Return the (X, Y) coordinate for the center point of the cell that contains the specified text.  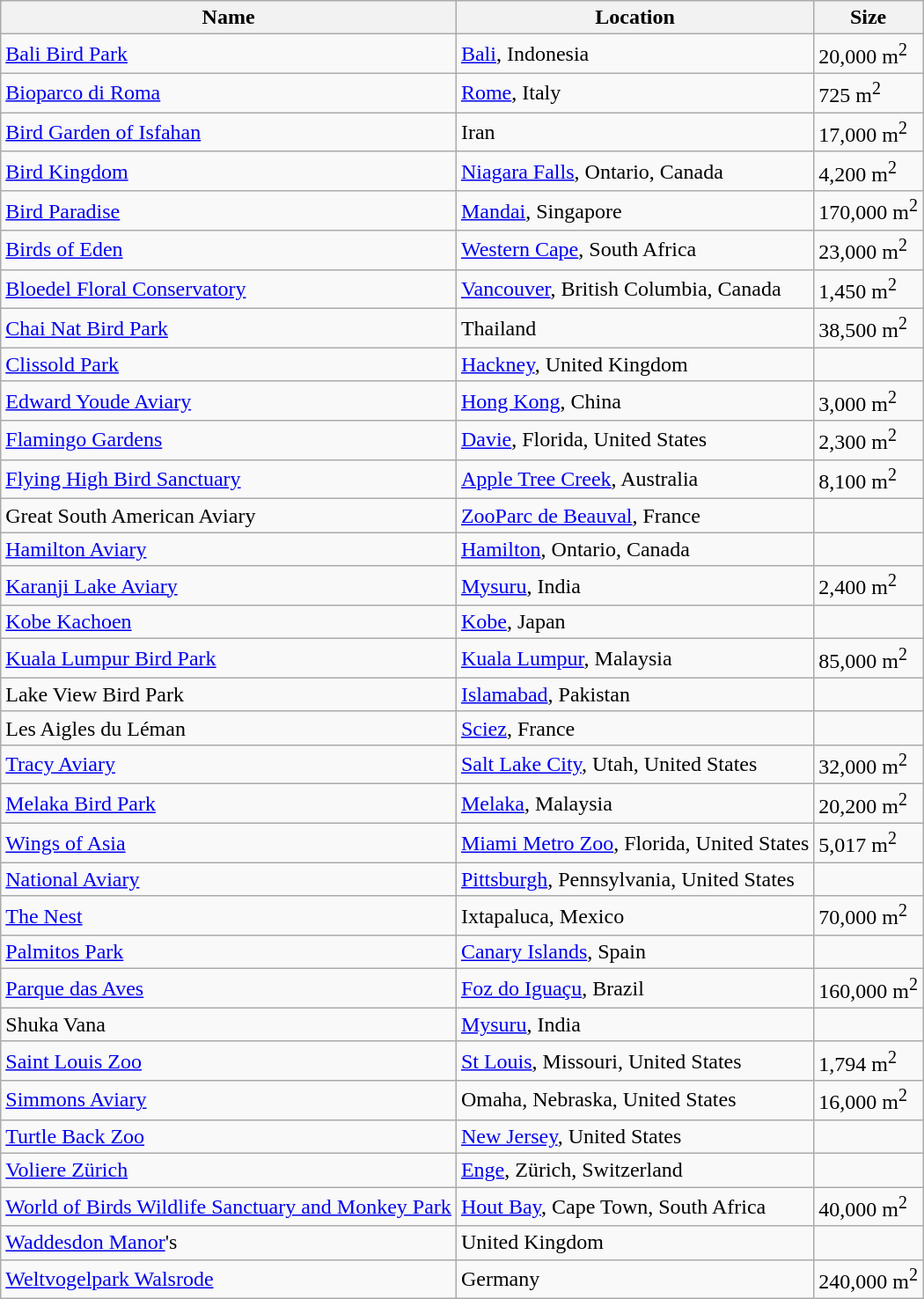
Kobe, Japan (634, 622)
Saint Louis Zoo (229, 1061)
Weltvogelpark Walsrode (229, 1280)
17,000 m2 (869, 132)
Kobe Kachoen (229, 622)
Miami Metro Zoo, Florida, United States (634, 843)
National Aviary (229, 879)
Ixtapaluca, Mexico (634, 915)
Flying High Bird Sanctuary (229, 479)
Bird Paradise (229, 211)
Bali Bird Park (229, 55)
ZooParc de Beauval, France (634, 516)
Edward Youde Aviary (229, 401)
Shuka Vana (229, 1024)
32,000 m2 (869, 764)
2,300 m2 (869, 440)
Location (634, 18)
Clissold Park (229, 364)
4,200 m2 (869, 171)
Les Aigles du Léman (229, 728)
Thailand (634, 329)
Hamilton Aviary (229, 549)
240,000 m2 (869, 1280)
Palmitos Park (229, 952)
Birds of Eden (229, 250)
Bali, Indonesia (634, 55)
Name (229, 18)
Vancouver, British Columbia, Canada (634, 289)
23,000 m2 (869, 250)
Bioparco di Roma (229, 93)
Hamilton, Ontario, Canada (634, 549)
70,000 m2 (869, 915)
85,000 m2 (869, 658)
Omaha, Nebraska, United States (634, 1100)
Islamabad, Pakistan (634, 694)
725 m2 (869, 93)
Kuala Lumpur Bird Park (229, 658)
New Jersey, United States (634, 1136)
Pittsburgh, Pennsylvania, United States (634, 879)
Germany (634, 1280)
20,200 m2 (869, 804)
Davie, Florida, United States (634, 440)
Simmons Aviary (229, 1100)
Sciez, France (634, 728)
Great South American Aviary (229, 516)
Melaka, Malaysia (634, 804)
20,000 m2 (869, 55)
16,000 m2 (869, 1100)
Bird Kingdom (229, 171)
The Nest (229, 915)
St Louis, Missouri, United States (634, 1061)
Size (869, 18)
170,000 m2 (869, 211)
38,500 m2 (869, 329)
8,100 m2 (869, 479)
2,400 m2 (869, 586)
Turtle Back Zoo (229, 1136)
Chai Nat Bird Park (229, 329)
Enge, Zürich, Switzerland (634, 1171)
Waddesdon Manor's (229, 1243)
1,450 m2 (869, 289)
World of Birds Wildlife Sanctuary and Monkey Park (229, 1207)
Kuala Lumpur, Malaysia (634, 658)
Parque das Aves (229, 989)
Melaka Bird Park (229, 804)
Voliere Zürich (229, 1171)
Apple Tree Creek, Australia (634, 479)
1,794 m2 (869, 1061)
160,000 m2 (869, 989)
Salt Lake City, Utah, United States (634, 764)
Mandai, Singapore (634, 211)
Wings of Asia (229, 843)
Lake View Bird Park (229, 694)
United Kingdom (634, 1243)
3,000 m2 (869, 401)
Foz do Iguaçu, Brazil (634, 989)
Niagara Falls, Ontario, Canada (634, 171)
Bird Garden of Isfahan (229, 132)
Flamingo Gardens (229, 440)
Hong Kong, China (634, 401)
Rome, Italy (634, 93)
Bloedel Floral Conservatory (229, 289)
40,000 m2 (869, 1207)
Hout Bay, Cape Town, South Africa (634, 1207)
Iran (634, 132)
Hackney, United Kingdom (634, 364)
Western Cape, South Africa (634, 250)
Canary Islands, Spain (634, 952)
Karanji Lake Aviary (229, 586)
Tracy Aviary (229, 764)
5,017 m2 (869, 843)
